Identify which cell holds the provided text, then report its [X, Y] central coordinate. 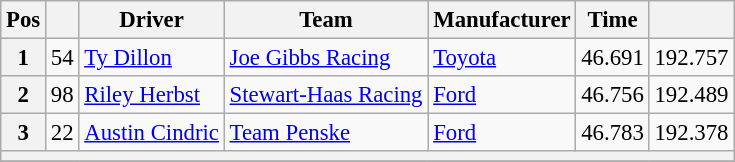
Toyota [502, 58]
Time [612, 20]
192.378 [692, 133]
46.756 [612, 95]
22 [62, 133]
46.783 [612, 133]
3 [24, 133]
Manufacturer [502, 20]
Driver [152, 20]
192.489 [692, 95]
Team Penske [326, 133]
Joe Gibbs Racing [326, 58]
Team [326, 20]
54 [62, 58]
1 [24, 58]
2 [24, 95]
Stewart-Haas Racing [326, 95]
Austin Cindric [152, 133]
Pos [24, 20]
Riley Herbst [152, 95]
192.757 [692, 58]
98 [62, 95]
46.691 [612, 58]
Ty Dillon [152, 58]
